From the cell containing the given text, extract its center point as (X, Y) coordinate. 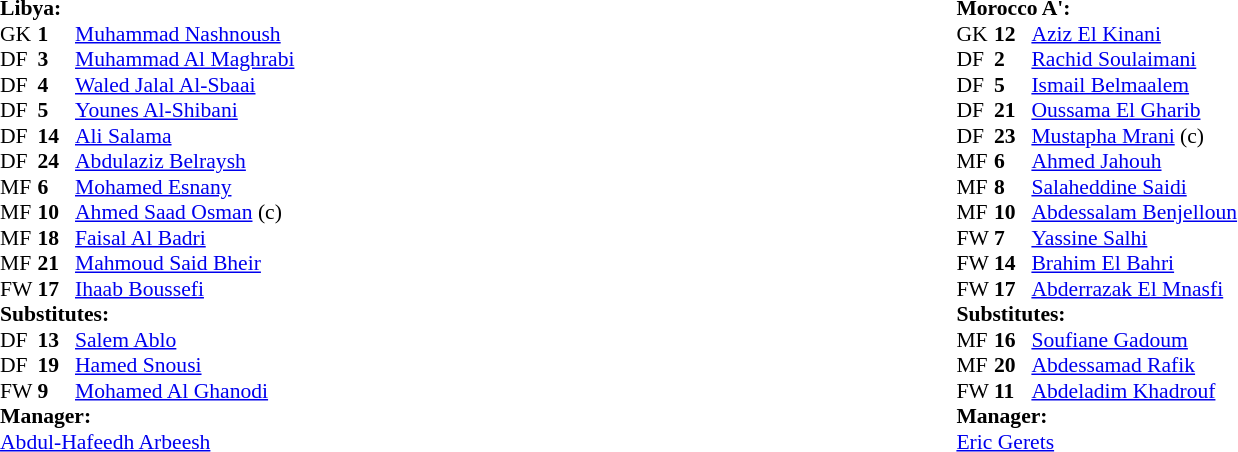
Abderrazak El Mnasfi (1134, 289)
16 (1013, 340)
8 (1013, 187)
Brahim El Bahri (1134, 263)
2 (1013, 59)
Abdulaziz Belraysh (184, 161)
12 (1013, 34)
Soufiane Gadoum (1134, 340)
19 (57, 365)
13 (57, 340)
24 (57, 161)
Mahmoud Said Bheir (184, 263)
Mohamed Al Ghanodi (184, 391)
20 (1013, 365)
Ihaab Boussefi (184, 289)
7 (1013, 238)
Abdessalam Benjelloun (1134, 213)
Hamed Snousi (184, 365)
9 (57, 391)
Younes Al-Shibani (184, 111)
Ahmed Saad Osman (c) (184, 213)
Salem Ablo (184, 340)
Ismail Belmaalem (1134, 85)
Ahmed Jahouh (1134, 161)
Mustapha Mrani (c) (1134, 136)
Yassine Salhi (1134, 238)
Abdessamad Rafik (1134, 365)
1 (57, 34)
Faisal Al Badri (184, 238)
Muhammad Al Maghrabi (184, 59)
Waled Jalal Al-Sbaai (184, 85)
Ali Salama (184, 136)
Muhammad Nashnoush (184, 34)
Mohamed Esnany (184, 187)
18 (57, 238)
3 (57, 59)
Aziz El Kinani (1134, 34)
11 (1013, 391)
Rachid Soulaimani (1134, 59)
4 (57, 85)
Oussama El Gharib (1134, 111)
Salaheddine Saidi (1134, 187)
Abdeladim Khadrouf (1134, 391)
23 (1013, 136)
